Pinpoint the cell where the given text exists, returning its [X, Y] midpoint coordinate. 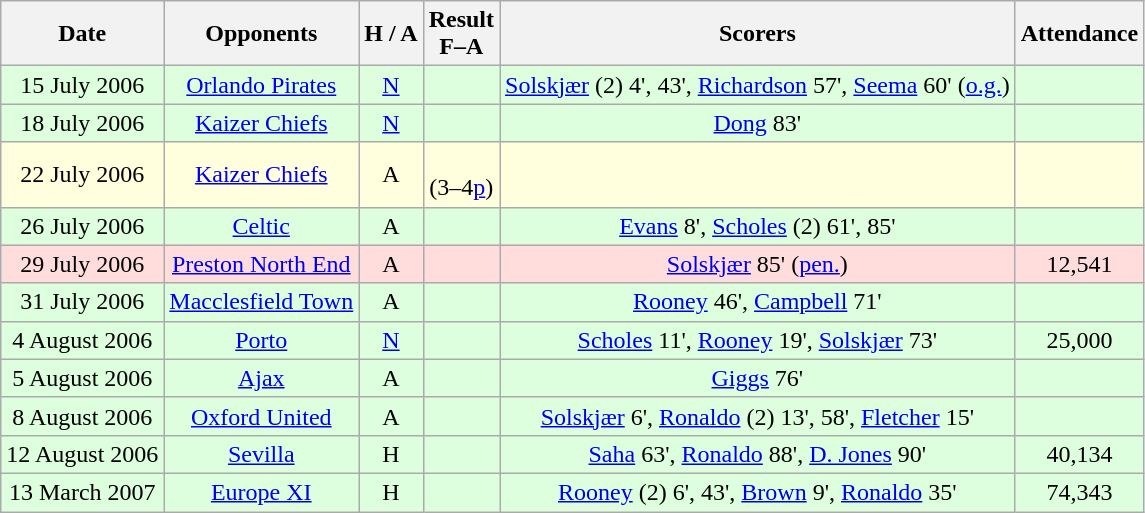
29 July 2006 [82, 264]
Date [82, 34]
Oxford United [262, 416]
40,134 [1079, 454]
22 July 2006 [82, 174]
8 August 2006 [82, 416]
Porto [262, 340]
25,000 [1079, 340]
Rooney (2) 6', 43', Brown 9', Ronaldo 35' [758, 492]
Opponents [262, 34]
Scholes 11', Rooney 19', Solskjær 73' [758, 340]
Macclesfield Town [262, 302]
Celtic [262, 226]
Evans 8', Scholes (2) 61', 85' [758, 226]
ResultF–A [461, 34]
13 March 2007 [82, 492]
Orlando Pirates [262, 85]
Giggs 76' [758, 378]
12,541 [1079, 264]
H / A [391, 34]
Rooney 46', Campbell 71' [758, 302]
Sevilla [262, 454]
Attendance [1079, 34]
Dong 83' [758, 123]
26 July 2006 [82, 226]
15 July 2006 [82, 85]
Solskjær (2) 4', 43', Richardson 57', Seema 60' (o.g.) [758, 85]
Solskjær 6', Ronaldo (2) 13', 58', Fletcher 15' [758, 416]
Saha 63', Ronaldo 88', D. Jones 90' [758, 454]
Ajax [262, 378]
4 August 2006 [82, 340]
Preston North End [262, 264]
(3–4p) [461, 174]
18 July 2006 [82, 123]
31 July 2006 [82, 302]
74,343 [1079, 492]
12 August 2006 [82, 454]
Solskjær 85' (pen.) [758, 264]
5 August 2006 [82, 378]
Scorers [758, 34]
Europe XI [262, 492]
